Detect which cell encompasses the target text, then output its [X, Y] center coordinate. 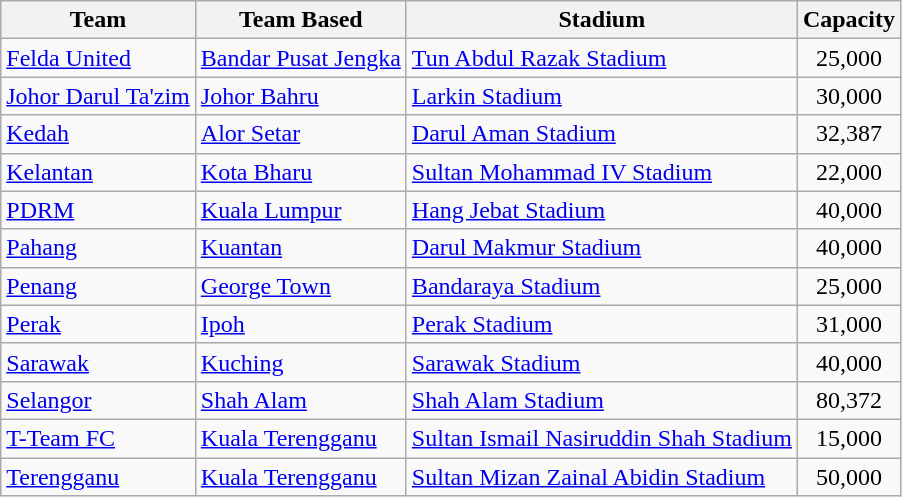
PDRM [98, 210]
Sultan Mizan Zainal Abidin Stadium [602, 477]
Johor Bahru [300, 96]
Perak [98, 324]
31,000 [848, 324]
T-Team FC [98, 438]
Hang Jebat Stadium [602, 210]
Alor Setar [300, 134]
15,000 [848, 438]
Bandaraya Stadium [602, 286]
Sarawak Stadium [602, 362]
Tun Abdul Razak Stadium [602, 58]
Kota Bharu [300, 172]
Darul Makmur Stadium [602, 248]
Ipoh [300, 324]
George Town [300, 286]
Team [98, 20]
22,000 [848, 172]
Larkin Stadium [602, 96]
Penang [98, 286]
Terengganu [98, 477]
Shah Alam Stadium [602, 400]
Felda United [98, 58]
30,000 [848, 96]
80,372 [848, 400]
Darul Aman Stadium [602, 134]
Sarawak [98, 362]
Selangor [98, 400]
Bandar Pusat Jengka [300, 58]
Kedah [98, 134]
Perak Stadium [602, 324]
Sultan Mohammad IV Stadium [602, 172]
Stadium [602, 20]
50,000 [848, 477]
Sultan Ismail Nasiruddin Shah Stadium [602, 438]
Johor Darul Ta'zim [98, 96]
Kuching [300, 362]
Pahang [98, 248]
Shah Alam [300, 400]
Team Based [300, 20]
Kuala Lumpur [300, 210]
Capacity [848, 20]
Kuantan [300, 248]
32,387 [848, 134]
Kelantan [98, 172]
